From the cell containing the given text, extract its center point as [x, y] coordinate. 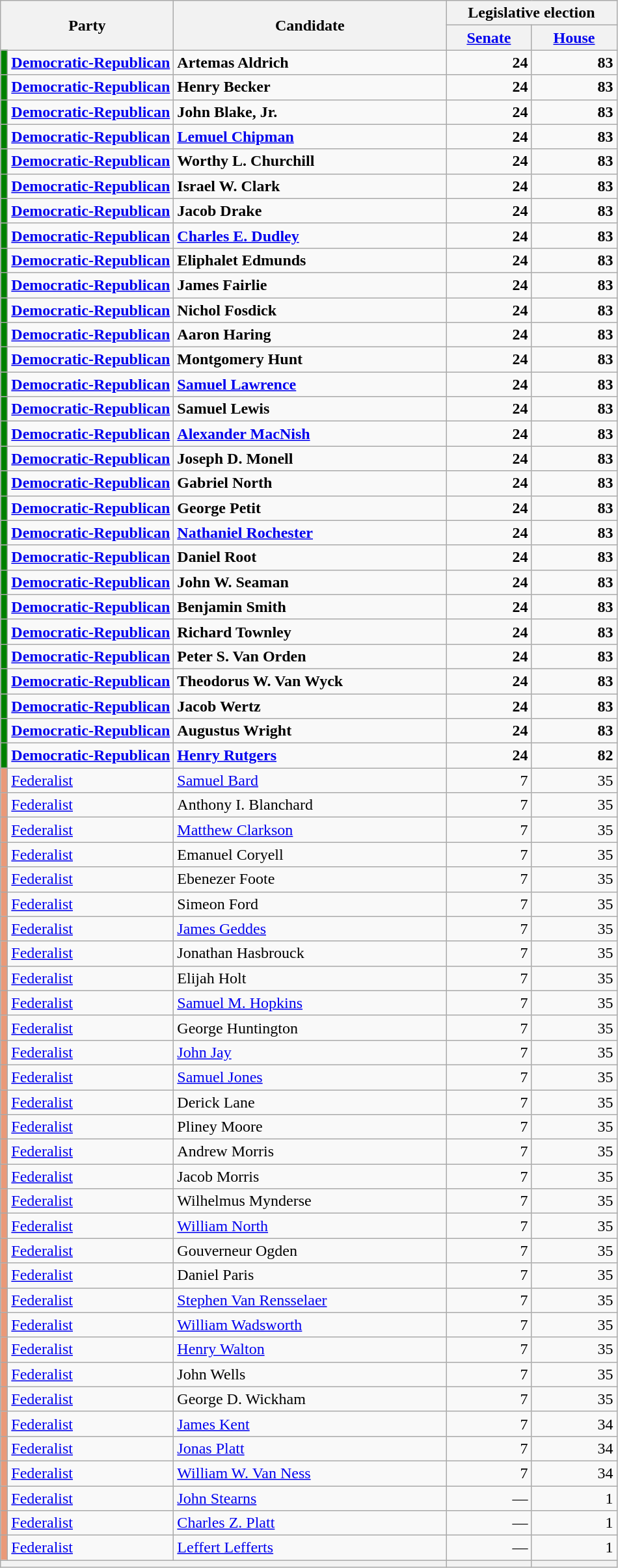
Montgomery Hunt [310, 360]
Artemas Aldrich [310, 62]
Derick Lane [310, 1102]
Daniel Paris [310, 1275]
William Wadsworth [310, 1325]
Samuel Bard [310, 780]
John W. Seaman [310, 582]
James Fairlie [310, 285]
82 [574, 756]
Ebenezer Foote [310, 879]
Nichol Fosdick [310, 310]
Jacob Wertz [310, 706]
Worthy L. Churchill [310, 161]
George Petit [310, 508]
Jonathan Hasbrouck [310, 953]
Candidate [310, 25]
Nathaniel Rochester [310, 533]
Eliphalet Edmunds [310, 260]
Matthew Clarkson [310, 830]
Gouverneur Ogden [310, 1251]
Lemuel Chipman [310, 137]
Henry Rutgers [310, 756]
Jacob Drake [310, 211]
Henry Becker [310, 87]
Emanuel Coryell [310, 855]
Samuel Lewis [310, 409]
Aaron Haring [310, 335]
Joseph D. Monell [310, 458]
John Jay [310, 1052]
Stephen Van Rensselaer [310, 1300]
Party [87, 25]
Leffert Lefferts [310, 1548]
John Wells [310, 1374]
James Geddes [310, 929]
Benjamin Smith [310, 607]
Samuel Lawrence [310, 384]
Samuel M. Hopkins [310, 1003]
Peter S. Van Orden [310, 656]
Augustus Wright [310, 731]
Simeon Ford [310, 904]
Henry Walton [310, 1349]
Gabriel North [310, 483]
George Huntington [310, 1028]
James Kent [310, 1424]
Samuel Jones [310, 1077]
John Blake, Jr. [310, 112]
George D. Wickham [310, 1399]
Jonas Platt [310, 1448]
William North [310, 1226]
Charles Z. Platt [310, 1523]
Pliney Moore [310, 1127]
Anthony I. Blanchard [310, 805]
House [574, 38]
Richard Townley [310, 631]
Legislative election [531, 13]
John Stearns [310, 1498]
Charles E. Dudley [310, 235]
Andrew Morris [310, 1152]
Alexander MacNish [310, 434]
Daniel Root [310, 557]
William W. Van Ness [310, 1473]
Theodorus W. Van Wyck [310, 681]
Elijah Holt [310, 978]
Senate [489, 38]
Jacob Morris [310, 1176]
Wilhelmus Mynderse [310, 1201]
Israel W. Clark [310, 186]
